Return [X, Y] of the center of cell containing provided text 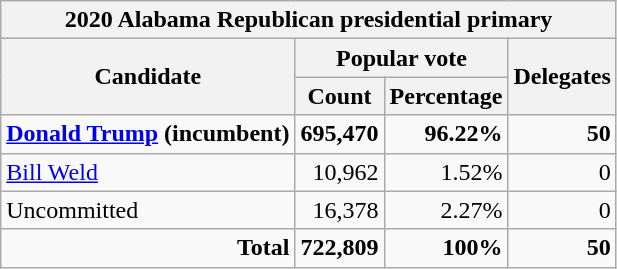
100% [446, 248]
10,962 [340, 172]
Bill Weld [148, 172]
16,378 [340, 210]
Candidate [148, 77]
Delegates [562, 77]
Uncommitted [148, 210]
695,470 [340, 134]
Popular vote [402, 58]
Total [148, 248]
722,809 [340, 248]
2.27% [446, 210]
2020 Alabama Republican presidential primary [309, 20]
Percentage [446, 96]
Donald Trump (incumbent) [148, 134]
1.52% [446, 172]
Count [340, 96]
96.22% [446, 134]
